Locate the cell with the specified text and output its (x, y) center coordinate. 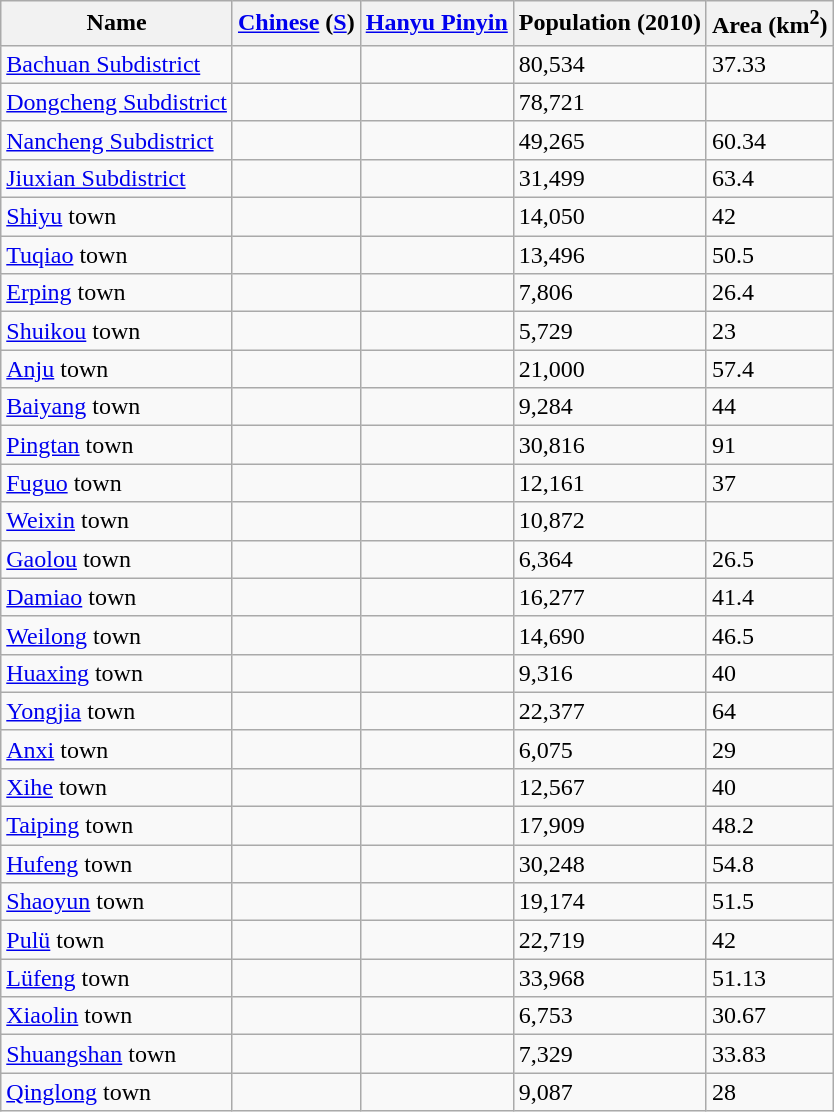
30,248 (610, 864)
Nancheng Subdistrict (117, 140)
21,000 (610, 369)
64 (770, 711)
37.33 (770, 64)
48.2 (770, 826)
49,265 (610, 140)
6,753 (610, 1016)
22,719 (610, 940)
80,534 (610, 64)
16,277 (610, 597)
37 (770, 483)
Anju town (117, 369)
14,050 (610, 217)
57.4 (770, 369)
Pingtan town (117, 445)
Weilong town (117, 635)
Bachuan Subdistrict (117, 64)
Shiyu town (117, 217)
12,567 (610, 787)
Shuangshan town (117, 1054)
Fuguo town (117, 483)
7,806 (610, 293)
23 (770, 331)
13,496 (610, 255)
28 (770, 1092)
Taiping town (117, 826)
Baiyang town (117, 407)
Weixin town (117, 521)
Chinese (S) (296, 24)
33.83 (770, 1054)
78,721 (610, 102)
Damiao town (117, 597)
22,377 (610, 711)
Shaoyun town (117, 902)
91 (770, 445)
Area (km2) (770, 24)
Huaxing town (117, 673)
Hufeng town (117, 864)
Dongcheng Subdistrict (117, 102)
30.67 (770, 1016)
26.5 (770, 559)
19,174 (610, 902)
41.4 (770, 597)
Erping town (117, 293)
Qinglong town (117, 1092)
Lüfeng town (117, 978)
12,161 (610, 483)
30,816 (610, 445)
60.34 (770, 140)
Gaolou town (117, 559)
17,909 (610, 826)
Jiuxian Subdistrict (117, 178)
Hanyu Pinyin (436, 24)
Yongjia town (117, 711)
Anxi town (117, 749)
10,872 (610, 521)
Shuikou town (117, 331)
6,075 (610, 749)
9,316 (610, 673)
Tuqiao town (117, 255)
14,690 (610, 635)
46.5 (770, 635)
Xihe town (117, 787)
Pulü town (117, 940)
63.4 (770, 178)
51.13 (770, 978)
Name (117, 24)
29 (770, 749)
9,284 (610, 407)
5,729 (610, 331)
31,499 (610, 178)
33,968 (610, 978)
26.4 (770, 293)
Xiaolin town (117, 1016)
50.5 (770, 255)
6,364 (610, 559)
54.8 (770, 864)
44 (770, 407)
7,329 (610, 1054)
Population (2010) (610, 24)
9,087 (610, 1092)
51.5 (770, 902)
